Identify which cell holds the provided text, then report its [X, Y] central coordinate. 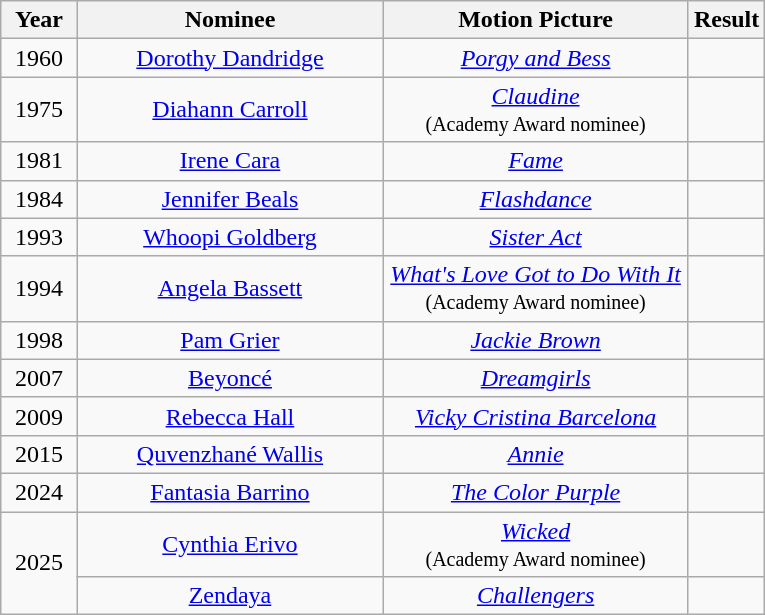
What's Love Got to Do With It(Academy Award nominee) [536, 288]
Motion Picture [536, 20]
Beyoncé [230, 378]
Zendaya [230, 596]
Sister Act [536, 237]
Porgy and Bess [536, 58]
Fantasia Barrino [230, 492]
Flashdance [536, 199]
Dreamgirls [536, 378]
Jennifer Beals [230, 199]
2007 [39, 378]
Cynthia Erivo [230, 544]
Fame [536, 161]
1960 [39, 58]
Wicked(Academy Award nominee) [536, 544]
2025 [39, 564]
Angela Bassett [230, 288]
Vicky Cristina Barcelona [536, 416]
The Color Purple [536, 492]
Irene Cara [230, 161]
Result [726, 20]
1975 [39, 110]
Whoopi Goldberg [230, 237]
1993 [39, 237]
Annie [536, 454]
Dorothy Dandridge [230, 58]
Diahann Carroll [230, 110]
1981 [39, 161]
Year [39, 20]
1998 [39, 340]
Challengers [536, 596]
Claudine(Academy Award nominee) [536, 110]
Rebecca Hall [230, 416]
2009 [39, 416]
Pam Grier [230, 340]
Jackie Brown [536, 340]
1994 [39, 288]
2024 [39, 492]
1984 [39, 199]
Quvenzhané Wallis [230, 454]
Nominee [230, 20]
2015 [39, 454]
